Scan for the cell matching the given text and deliver its (x, y) coordinate at center. 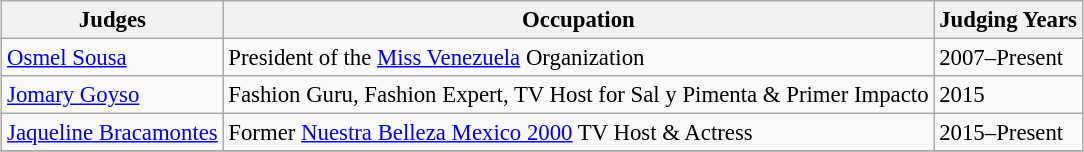
Former Nuestra Belleza Mexico 2000 TV Host & Actress (578, 133)
2015 (1008, 95)
Fashion Guru, Fashion Expert, TV Host for Sal y Pimenta & Primer Impacto (578, 95)
2007–Present (1008, 57)
Judges (112, 20)
Jaqueline Bracamontes (112, 133)
President of the Miss Venezuela Organization (578, 57)
Osmel Sousa (112, 57)
2015–Present (1008, 133)
Judging Years (1008, 20)
Occupation (578, 20)
Jomary Goyso (112, 95)
